Provide the (X, Y) coordinate of the cell's center where the given text is located.  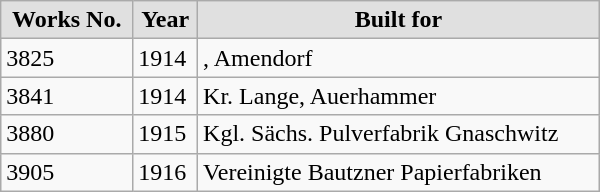
Kgl. Sächs. Pulverfabrik Gnaschwitz (399, 134)
3905 (67, 172)
1915 (166, 134)
3880 (67, 134)
, Amendorf (399, 58)
Built for (399, 20)
Year (166, 20)
Works No. (67, 20)
1916 (166, 172)
Vereinigte Bautzner Papierfabriken (399, 172)
3841 (67, 96)
Kr. Lange, Auerhammer (399, 96)
3825 (67, 58)
